Provide the [x, y] coordinate of the cell's center where the given text is located.  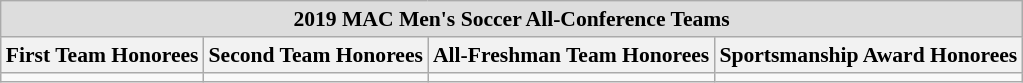
First Team Honorees [102, 55]
2019 MAC Men's Soccer All-Conference Teams [512, 19]
Sportsmanship Award Honorees [868, 55]
Second Team Honorees [316, 55]
All-Freshman Team Honorees [571, 55]
